Return [x, y] of the center of cell containing provided text 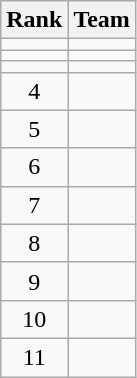
6 [34, 167]
11 [34, 357]
Team [102, 20]
10 [34, 319]
7 [34, 205]
9 [34, 281]
4 [34, 91]
8 [34, 243]
Rank [34, 20]
5 [34, 129]
